Scan for the cell matching the given text and deliver its [x, y] coordinate at center. 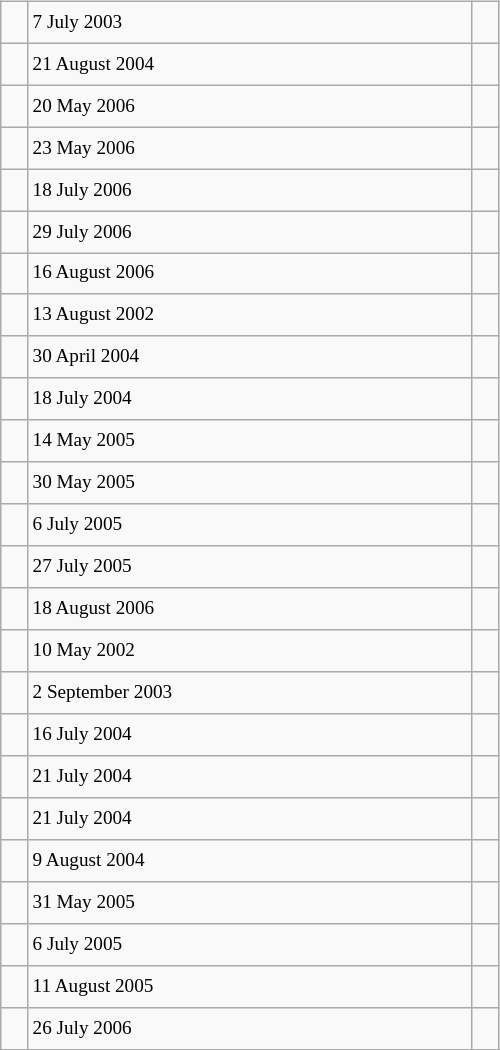
2 September 2003 [250, 693]
7 July 2003 [250, 22]
26 July 2006 [250, 1028]
14 May 2005 [250, 441]
27 July 2005 [250, 567]
13 August 2002 [250, 315]
20 May 2006 [250, 106]
23 May 2006 [250, 148]
16 July 2004 [250, 735]
29 July 2006 [250, 232]
18 July 2006 [250, 190]
16 August 2006 [250, 274]
30 April 2004 [250, 357]
31 May 2005 [250, 902]
10 May 2002 [250, 651]
21 August 2004 [250, 64]
18 July 2004 [250, 399]
9 August 2004 [250, 861]
11 August 2005 [250, 986]
18 August 2006 [250, 609]
30 May 2005 [250, 483]
